Return the (X, Y) coordinate for the center point of the cell that contains the specified text.  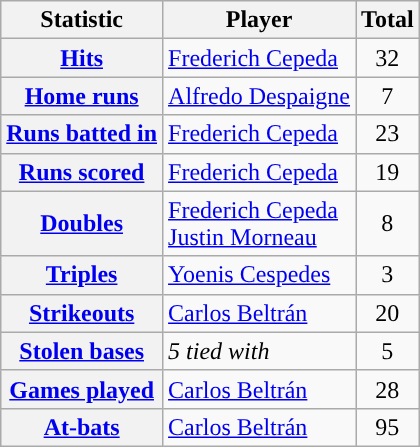
Doubles (82, 224)
Frederich Cepeda Justin Morneau (260, 224)
Strikeouts (82, 313)
32 (388, 58)
Home runs (82, 96)
7 (388, 96)
Total (388, 20)
23 (388, 134)
Hits (82, 58)
3 (388, 275)
20 (388, 313)
28 (388, 389)
8 (388, 224)
95 (388, 427)
Statistic (82, 20)
19 (388, 172)
Stolen bases (82, 351)
Runs batted in (82, 134)
Yoenis Cespedes (260, 275)
Games played (82, 389)
Runs scored (82, 172)
At-bats (82, 427)
5 tied with (260, 351)
Triples (82, 275)
5 (388, 351)
Player (260, 20)
Alfredo Despaigne (260, 96)
